Determine the [x, y] coordinate at the center of the cell enclosing the given text.  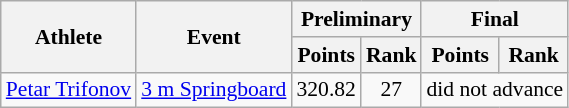
Final [494, 19]
Petar Trifonov [68, 90]
27 [392, 90]
Event [214, 36]
Preliminary [356, 19]
3 m Springboard [214, 90]
320.82 [326, 90]
did not advance [494, 90]
Athlete [68, 36]
